Capture the cell that displays the provided text and extract its [x, y] central coordinate. 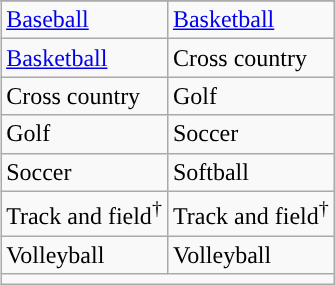
Softball [250, 172]
Baseball [84, 20]
